From the cell containing the given text, extract its center point as [X, Y] coordinate. 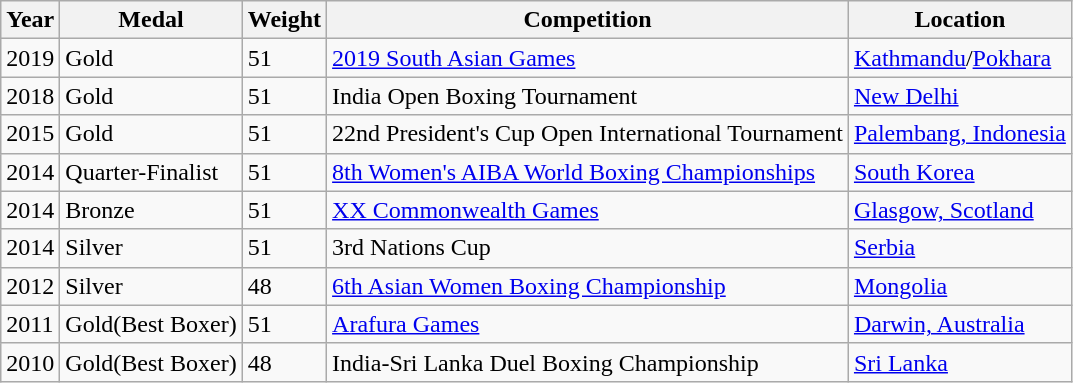
South Korea [960, 172]
Darwin, Australia [960, 324]
Competition [588, 20]
2015 [30, 134]
Palembang, Indonesia [960, 134]
Arafura Games [588, 324]
Weight [284, 20]
Medal [151, 20]
2012 [30, 286]
2010 [30, 362]
2018 [30, 96]
XX Commonwealth Games [588, 210]
Location [960, 20]
8th Women's AIBA World Boxing Championships [588, 172]
3rd Nations Cup [588, 248]
Glasgow, Scotland [960, 210]
Quarter-Finalist [151, 172]
2019 South Asian Games [588, 58]
New Delhi [960, 96]
Bronze [151, 210]
India-Sri Lanka Duel Boxing Championship [588, 362]
India Open Boxing Tournament [588, 96]
Serbia [960, 248]
Kathmandu/Pokhara [960, 58]
6th Asian Women Boxing Championship [588, 286]
Mongolia [960, 286]
2019 [30, 58]
2011 [30, 324]
22nd President's Cup Open International Tournament [588, 134]
Sri Lanka [960, 362]
Year [30, 20]
